Locate the cell with the specified text and output its [X, Y] center coordinate. 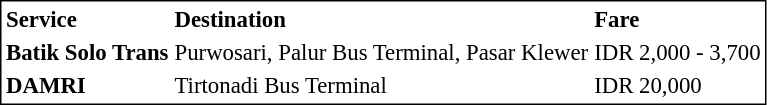
IDR 20,000 [678, 85]
Batik Solo Trans [86, 53]
Destination [382, 19]
Tirtonadi Bus Terminal [382, 85]
Fare [678, 19]
IDR 2,000 - 3,700 [678, 53]
Service [86, 19]
DAMRI [86, 85]
Purwosari, Palur Bus Terminal, Pasar Klewer [382, 53]
